Scan for the cell matching the given text and deliver its [X, Y] coordinate at center. 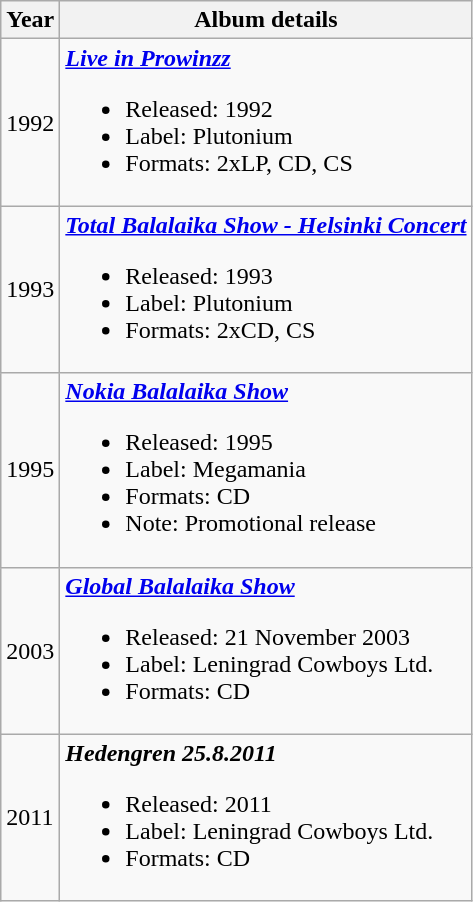
1995 [30, 470]
Nokia Balalaika ShowReleased: 1995Label: Megamania Formats: CDNote: Promotional release [266, 470]
1992 [30, 122]
Global Balalaika ShowReleased: 21 November 2003Label: Leningrad Cowboys Ltd. Formats: CD [266, 650]
1993 [30, 290]
Total Balalaika Show - Helsinki ConcertReleased: 1993Label: Plutonium Formats: 2xCD, CS [266, 290]
Live in ProwinzzReleased: 1992Label: Plutonium Formats: 2xLP, CD, CS [266, 122]
2003 [30, 650]
Album details [266, 20]
Hedengren 25.8.2011Released: 2011Label: Leningrad Cowboys Ltd. Formats: CD [266, 818]
2011 [30, 818]
Year [30, 20]
